Extract the [X, Y] coordinate from the center of the cell holding the provided text.  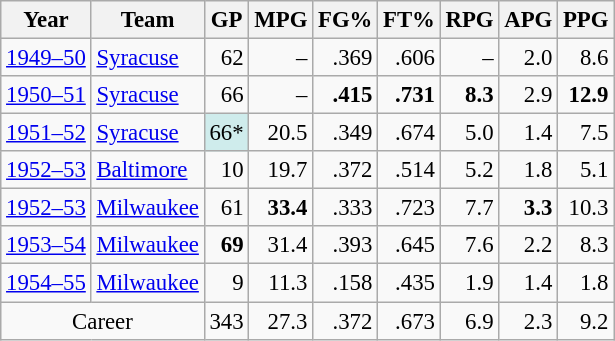
1954–55 [46, 283]
66 [226, 95]
62 [226, 58]
8.6 [586, 58]
.674 [410, 133]
.349 [346, 133]
5.1 [586, 170]
3.3 [528, 208]
19.7 [281, 170]
2.3 [528, 321]
.723 [410, 208]
66* [226, 133]
.158 [346, 283]
RPG [470, 20]
27.3 [281, 321]
MPG [281, 20]
1949–50 [46, 58]
33.4 [281, 208]
10.3 [586, 208]
12.9 [586, 95]
11.3 [281, 283]
7.7 [470, 208]
1951–52 [46, 133]
Baltimore [148, 170]
.514 [410, 170]
1950–51 [46, 95]
.393 [346, 245]
.645 [410, 245]
2.0 [528, 58]
2.9 [528, 95]
9.2 [586, 321]
.333 [346, 208]
31.4 [281, 245]
1.9 [470, 283]
PPG [586, 20]
FG% [346, 20]
Career [102, 321]
343 [226, 321]
5.2 [470, 170]
.415 [346, 95]
5.0 [470, 133]
10 [226, 170]
APG [528, 20]
Team [148, 20]
.369 [346, 58]
FT% [410, 20]
1953–54 [46, 245]
.731 [410, 95]
6.9 [470, 321]
GP [226, 20]
Year [46, 20]
2.2 [528, 245]
.606 [410, 58]
69 [226, 245]
7.6 [470, 245]
7.5 [586, 133]
.435 [410, 283]
61 [226, 208]
.673 [410, 321]
9 [226, 283]
20.5 [281, 133]
